Scan for the cell matching the given text and deliver its (X, Y) coordinate at center. 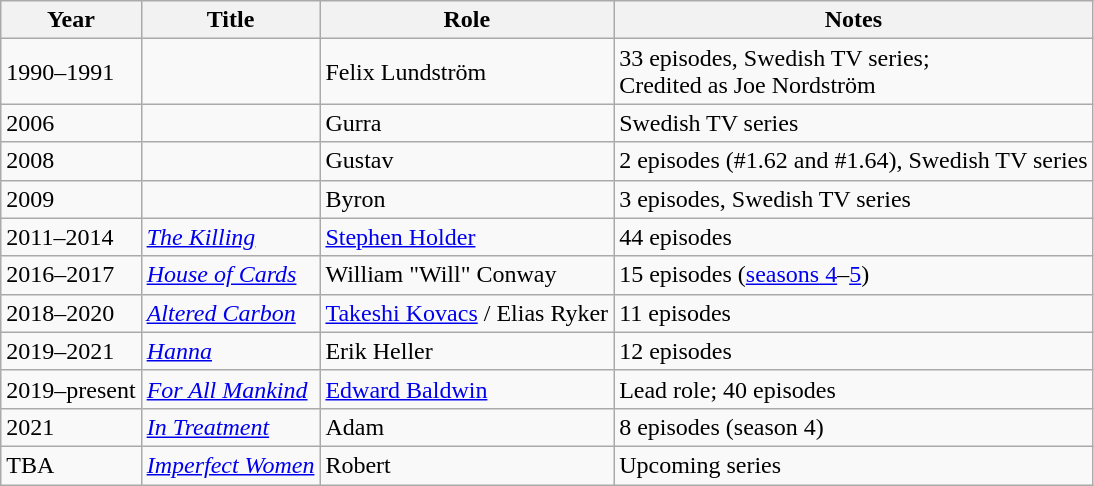
Role (467, 20)
William "Will" Conway (467, 275)
12 episodes (854, 351)
Lead role; 40 episodes (854, 389)
TBA (71, 465)
Year (71, 20)
2006 (71, 123)
For All Mankind (230, 389)
Gustav (467, 161)
1990–1991 (71, 72)
2011–2014 (71, 237)
2019–2021 (71, 351)
Swedish TV series (854, 123)
2 episodes (#1.62 and #1.64), Swedish TV series (854, 161)
2009 (71, 199)
2008 (71, 161)
33 episodes, Swedish TV series; Credited as Joe Nordström (854, 72)
2021 (71, 427)
2016–2017 (71, 275)
Notes (854, 20)
Robert (467, 465)
8 episodes (season 4) (854, 427)
Stephen Holder (467, 237)
Gurra (467, 123)
Imperfect Women (230, 465)
3 episodes, Swedish TV series (854, 199)
Byron (467, 199)
Erik Heller (467, 351)
Adam (467, 427)
2019–present (71, 389)
11 episodes (854, 313)
Edward Baldwin (467, 389)
Hanna (230, 351)
House of Cards (230, 275)
15 episodes (seasons 4–5) (854, 275)
44 episodes (854, 237)
Felix Lundström (467, 72)
Takeshi Kovacs / Elias Ryker (467, 313)
The Killing (230, 237)
Upcoming series (854, 465)
2018–2020 (71, 313)
In Treatment (230, 427)
Title (230, 20)
Altered Carbon (230, 313)
